Search for the cell housing the specified text and yield its [x, y] center coordinate. 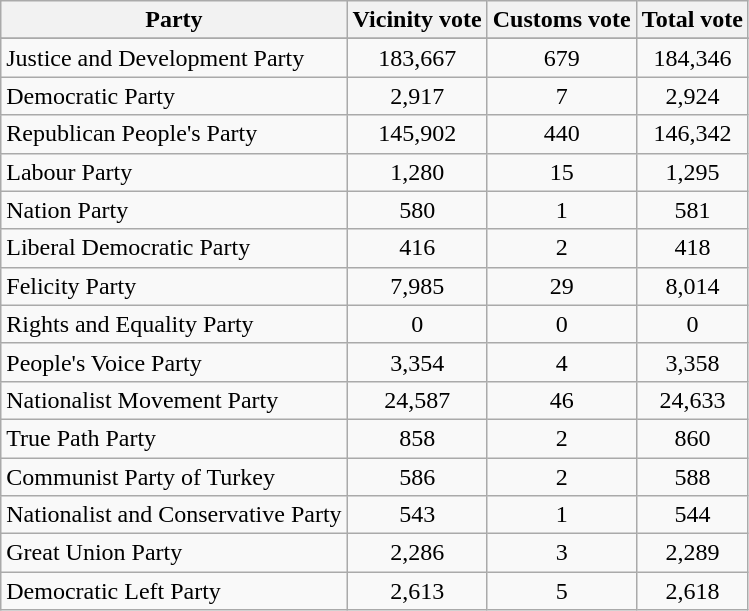
860 [692, 438]
586 [417, 477]
581 [692, 210]
Nation Party [174, 210]
Great Union Party [174, 553]
8,014 [692, 286]
Liberal Democratic Party [174, 248]
3,354 [417, 362]
858 [417, 438]
679 [562, 58]
Vicinity vote [417, 20]
24,633 [692, 400]
Total vote [692, 20]
418 [692, 248]
Republican People's Party [174, 134]
440 [562, 134]
2,924 [692, 96]
Customs vote [562, 20]
7 [562, 96]
Rights and Equality Party [174, 324]
183,667 [417, 58]
24,587 [417, 400]
29 [562, 286]
146,342 [692, 134]
Felicity Party [174, 286]
46 [562, 400]
5 [562, 591]
People's Voice Party [174, 362]
4 [562, 362]
Communist Party of Turkey [174, 477]
2,613 [417, 591]
2,289 [692, 553]
588 [692, 477]
7,985 [417, 286]
Nationalist Movement Party [174, 400]
580 [417, 210]
1,280 [417, 172]
2,917 [417, 96]
Labour Party [174, 172]
3,358 [692, 362]
145,902 [417, 134]
Nationalist and Conservative Party [174, 515]
544 [692, 515]
416 [417, 248]
Justice and Development Party [174, 58]
Democratic Left Party [174, 591]
True Path Party [174, 438]
543 [417, 515]
1,295 [692, 172]
2,618 [692, 591]
3 [562, 553]
184,346 [692, 58]
15 [562, 172]
Democratic Party [174, 96]
Party [174, 20]
2,286 [417, 553]
